Provide the [X, Y] coordinate of the cell's center where the given text is located.  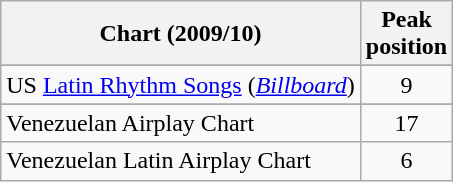
9 [406, 85]
Venezuelan Airplay Chart [181, 123]
6 [406, 161]
US Latin Rhythm Songs (Billboard) [181, 85]
Chart (2009/10) [181, 34]
Peakposition [406, 34]
17 [406, 123]
Venezuelan Latin Airplay Chart [181, 161]
